Provide the [X, Y] coordinate of the cell's center where the given text is located.  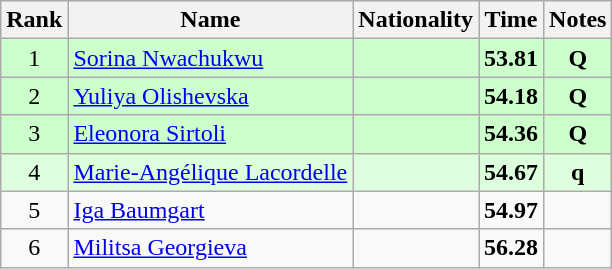
Sorina Nwachukwu [210, 58]
54.67 [512, 172]
Notes [578, 20]
5 [34, 210]
56.28 [512, 248]
Eleonora Sirtoli [210, 134]
Time [512, 20]
Nationality [416, 20]
Militsa Georgieva [210, 248]
Rank [34, 20]
q [578, 172]
3 [34, 134]
54.18 [512, 96]
1 [34, 58]
Iga Baumgart [210, 210]
4 [34, 172]
2 [34, 96]
Yuliya Olishevska [210, 96]
Marie-Angélique Lacordelle [210, 172]
54.36 [512, 134]
54.97 [512, 210]
6 [34, 248]
Name [210, 20]
53.81 [512, 58]
